Return the (X, Y) coordinate for the center point of the cell that contains the specified text.  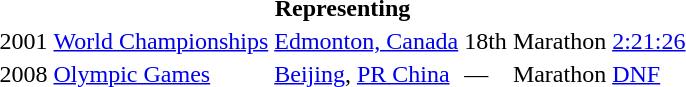
World Championships (161, 41)
18th (486, 41)
Marathon (559, 41)
Edmonton, Canada (366, 41)
